Extract the [X, Y] coordinate from the center of the cell holding the provided text.  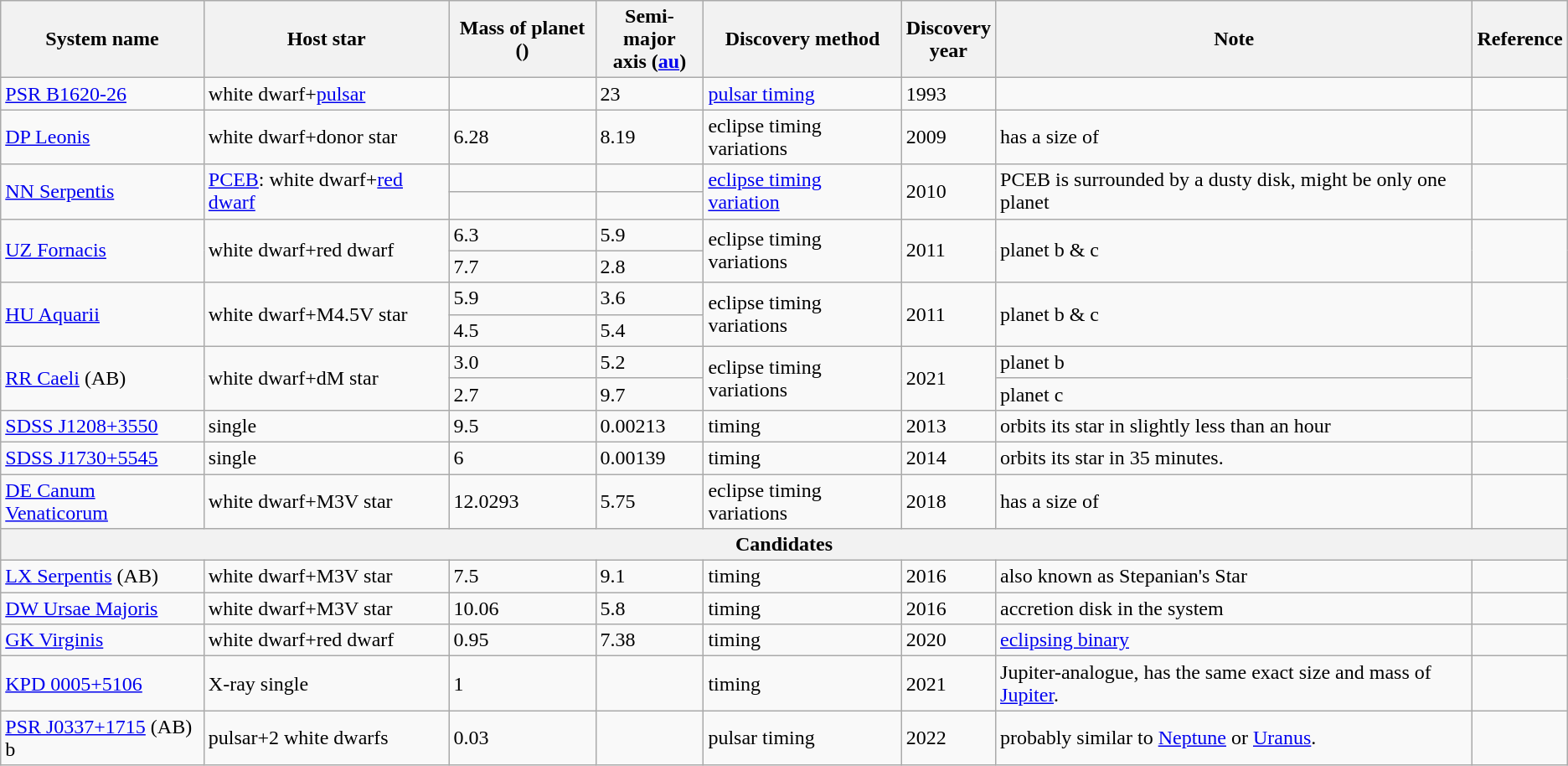
X-ray single [327, 684]
planet b [1235, 362]
PCEB: white dwarf+red dwarf [327, 191]
12.0293 [523, 501]
Discoveryyear [948, 39]
4.5 [523, 330]
System name [102, 39]
eclipsing binary [1235, 640]
LX Serpentis (AB) [102, 577]
5.8 [650, 608]
pulsar+2 white dwarfs [327, 738]
2009 [948, 137]
2013 [948, 426]
PSR B1620-26 [102, 94]
0.00139 [650, 458]
also known as Stepanian's Star [1235, 577]
Note [1235, 39]
GK Virginis [102, 640]
9.7 [650, 394]
Jupiter-analogue, has the same exact size and mass of Jupiter. [1235, 684]
2020 [948, 640]
white dwarf+donor star [327, 137]
6.3 [523, 235]
white dwarf+pulsar [327, 94]
probably similar to Neptune or Uranus. [1235, 738]
9.1 [650, 577]
KPD 0005+5106 [102, 684]
Mass of planet () [523, 39]
SDSS J1730+5545 [102, 458]
DP Leonis [102, 137]
2010 [948, 191]
Candidates [784, 545]
6.28 [523, 137]
5.4 [650, 330]
eclipse timing variation [802, 191]
RR Caeli (AB) [102, 378]
1 [523, 684]
2.8 [650, 267]
0.03 [523, 738]
accretion disk in the system [1235, 608]
white dwarf+M4.5V star [327, 314]
DE Canum Venaticorum [102, 501]
23 [650, 94]
Host star [327, 39]
5.2 [650, 362]
DW Ursae Majoris [102, 608]
2.7 [523, 394]
Semi-majoraxis (au) [650, 39]
7.5 [523, 577]
orbits its star in slightly less than an hour [1235, 426]
planet c [1235, 394]
8.19 [650, 137]
0.95 [523, 640]
9.5 [523, 426]
2014 [948, 458]
Discovery method [802, 39]
PSR J0337+1715 (AB) b [102, 738]
10.06 [523, 608]
SDSS J1208+3550 [102, 426]
Reference [1519, 39]
2018 [948, 501]
3.0 [523, 362]
0.00213 [650, 426]
orbits its star in 35 minutes. [1235, 458]
UZ Fornacis [102, 251]
white dwarf+dM star [327, 378]
7.7 [523, 267]
NN Serpentis [102, 191]
HU Aquarii [102, 314]
PCEB is surrounded by a dusty disk, might be only one planet [1235, 191]
2022 [948, 738]
1993 [948, 94]
6 [523, 458]
7.38 [650, 640]
3.6 [650, 298]
5.75 [650, 501]
